Determine the (X, Y) coordinate at the center of the cell enclosing the given text.  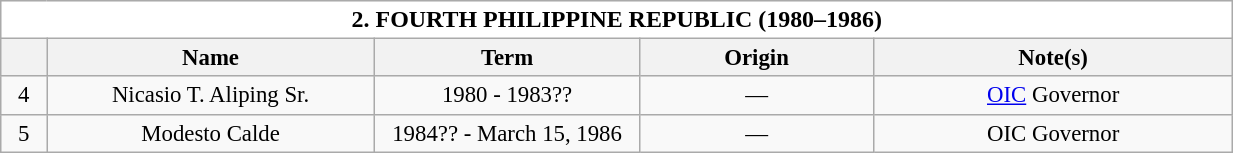
1984?? - March 15, 1986 (506, 133)
2. FOURTH PHILIPPINE REPUBLIC (1980–1986) (617, 20)
Origin (757, 58)
Note(s) (1054, 58)
Name (211, 58)
Nicasio T. Aliping Sr. (211, 96)
4 (24, 96)
1980 - 1983?? (506, 96)
Modesto Calde (211, 133)
5 (24, 133)
Term (506, 58)
